Output the [X, Y] coordinate of the center of the cell containing the given text.  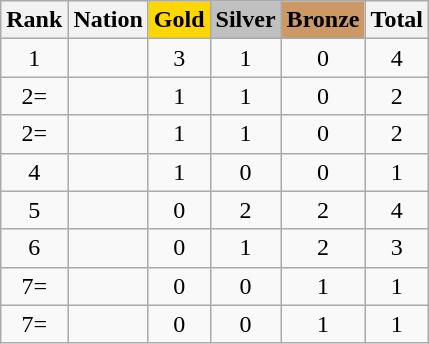
Silver [246, 20]
Rank [34, 20]
Nation [108, 20]
6 [34, 248]
Total [397, 20]
Gold [179, 20]
5 [34, 210]
Bronze [323, 20]
